Output the (X, Y) coordinate of the center of the cell containing the given text.  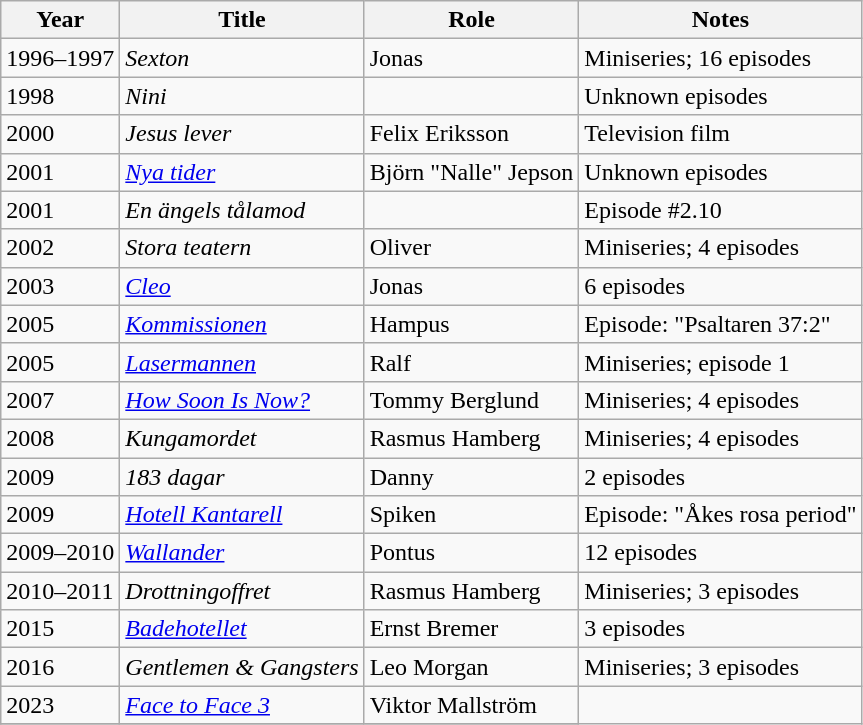
Nya tider (242, 172)
Wallander (242, 553)
3 episodes (720, 629)
Year (60, 20)
Kungamordet (242, 438)
Episode #2.10 (720, 210)
Lasermannen (242, 362)
Danny (472, 477)
Björn "Nalle" Jepson (472, 172)
Oliver (472, 248)
12 episodes (720, 553)
2015 (60, 629)
183 dagar (242, 477)
En ängels tålamod (242, 210)
Hotell Kantarell (242, 515)
Jesus lever (242, 134)
2010–2011 (60, 591)
2009–2010 (60, 553)
2007 (60, 400)
Face to Face 3 (242, 705)
Miniseries; episode 1 (720, 362)
Gentlemen & Gangsters (242, 667)
Ernst Bremer (472, 629)
1998 (60, 96)
Nini (242, 96)
Television film (720, 134)
Drottningoffret (242, 591)
2023 (60, 705)
2003 (60, 286)
2000 (60, 134)
Ralf (472, 362)
How Soon Is Now? (242, 400)
2 episodes (720, 477)
Hampus (472, 324)
Tommy Berglund (472, 400)
Title (242, 20)
Notes (720, 20)
Leo Morgan (472, 667)
Stora teatern (242, 248)
1996–1997 (60, 58)
6 episodes (720, 286)
Badehotellet (242, 629)
Episode: "Åkes rosa period" (720, 515)
2002 (60, 248)
Felix Eriksson (472, 134)
Viktor Mallström (472, 705)
Episode: "Psaltaren 37:2" (720, 324)
Sexton (242, 58)
Role (472, 20)
Cleo (242, 286)
2016 (60, 667)
Kommissionen (242, 324)
Spiken (472, 515)
Miniseries; 16 episodes (720, 58)
Pontus (472, 553)
2008 (60, 438)
